Scan for the cell matching the given text and deliver its (X, Y) coordinate at center. 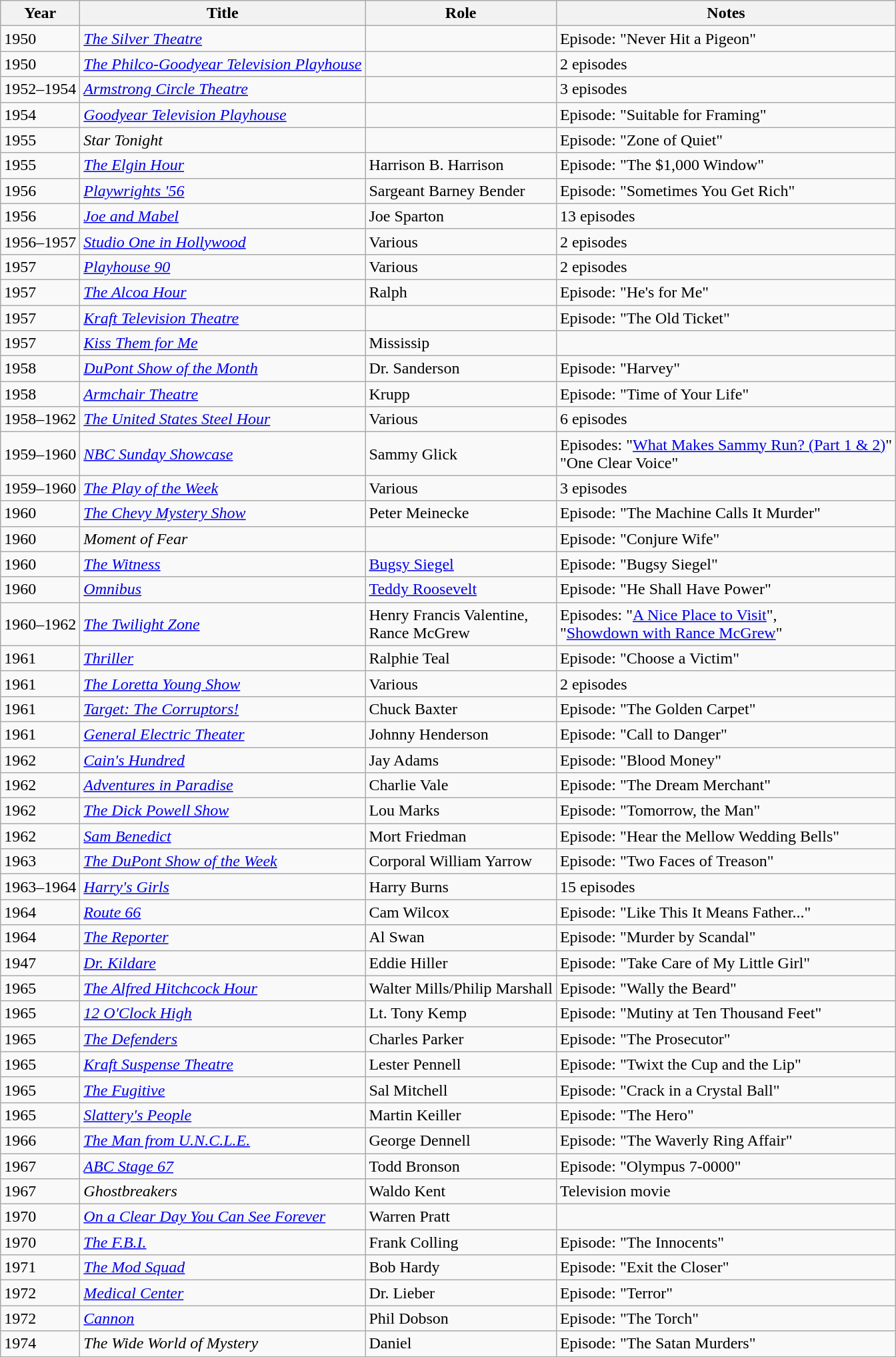
George Dennell (461, 1140)
Episode: "The Satan Murders" (725, 1344)
Episode: "Harvey" (725, 369)
The Twilight Zone (223, 624)
1954 (40, 115)
The Mod Squad (223, 1268)
Daniel (461, 1344)
The Wide World of Mystery (223, 1344)
Adventures in Paradise (223, 786)
Cain's Hundred (223, 760)
Playhouse 90 (223, 267)
Episode: "Tomorrow, the Man" (725, 811)
Lou Marks (461, 811)
The Loretta Young Show (223, 684)
Ghostbreakers (223, 1192)
The Silver Theatre (223, 39)
Episode: "Terror" (725, 1293)
Mississip (461, 343)
Episode: "The Golden Carpet" (725, 709)
ABC Stage 67 (223, 1166)
Harry Burns (461, 887)
Role (461, 13)
Sam Benedict (223, 836)
Slattery's People (223, 1115)
Television movie (725, 1192)
Todd Bronson (461, 1166)
The Alcoa Hour (223, 292)
Armchair Theatre (223, 394)
Charlie Vale (461, 786)
Episode: "Wally the Beard" (725, 988)
The Philco-Goodyear Television Playhouse (223, 64)
Goodyear Television Playhouse (223, 115)
Lester Pennell (461, 1064)
15 episodes (725, 887)
Episode: "Never Hit a Pigeon" (725, 39)
The DuPont Show of the Week (223, 862)
Studio One in Hollywood (223, 241)
Episode: "The Innocents" (725, 1242)
General Electric Theater (223, 734)
Episode: "The Old Ticket" (725, 318)
1974 (40, 1344)
The Dick Powell Show (223, 811)
1963 (40, 862)
Episode: "Crack in a Crystal Ball" (725, 1090)
Moment of Fear (223, 539)
Notes (725, 13)
Episode: "Twixt the Cup and the Lip" (725, 1064)
Ralphie Teal (461, 658)
12 O'Clock High (223, 1014)
Episode: "Choose a Victim" (725, 658)
Martin Keiller (461, 1115)
Corporal William Yarrow (461, 862)
Episode: "Blood Money" (725, 760)
Joe and Mabel (223, 216)
DuPont Show of the Month (223, 369)
Charles Parker (461, 1039)
Medical Center (223, 1293)
1966 (40, 1140)
Walter Mills/Philip Marshall (461, 988)
The Reporter (223, 938)
Mort Friedman (461, 836)
Dr. Kildare (223, 963)
Episode: "He's for Me" (725, 292)
The Witness (223, 564)
Episode: "The Torch" (725, 1318)
Kraft Suspense Theatre (223, 1064)
Chuck Baxter (461, 709)
Kraft Television Theatre (223, 318)
Episode: "The Hero" (725, 1115)
Joe Sparton (461, 216)
Episode: "Like This It Means Father..." (725, 912)
Sal Mitchell (461, 1090)
Peter Meinecke (461, 513)
Episode: "Two Faces of Treason" (725, 862)
Bugsy Siegel (461, 564)
Episodes: "A Nice Place to Visit","Showdown with Rance McGrew" (725, 624)
Episode: "Mutiny at Ten Thousand Feet" (725, 1014)
The Elgin Hour (223, 165)
The Man from U.N.C.L.E. (223, 1140)
Route 66 (223, 912)
NBC Sunday Showcase (223, 453)
1963–1964 (40, 887)
13 episodes (725, 216)
Dr. Sanderson (461, 369)
Cam Wilcox (461, 912)
Target: The Corruptors! (223, 709)
Dr. Lieber (461, 1293)
Playwrights '56 (223, 191)
Waldo Kent (461, 1192)
Johnny Henderson (461, 734)
Sargeant Barney Bender (461, 191)
The Chevy Mystery Show (223, 513)
Episode: "The Dream Merchant" (725, 786)
Star Tonight (223, 140)
Thriller (223, 658)
Kiss Them for Me (223, 343)
1956–1957 (40, 241)
Ralph (461, 292)
Al Swan (461, 938)
Bob Hardy (461, 1268)
Year (40, 13)
Eddie Hiller (461, 963)
The F.B.I. (223, 1242)
Jay Adams (461, 760)
Episode: "Zone of Quiet" (725, 140)
Episode: "Call to Danger" (725, 734)
On a Clear Day You Can See Forever (223, 1217)
Episode: "Bugsy Siegel" (725, 564)
1960–1962 (40, 624)
Frank Colling (461, 1242)
Harry's Girls (223, 887)
Sammy Glick (461, 453)
Krupp (461, 394)
1958–1962 (40, 419)
Episode: "He Shall Have Power" (725, 589)
The Alfred Hitchcock Hour (223, 988)
Episode: "The $1,000 Window" (725, 165)
Episode: "Suitable for Framing" (725, 115)
Episode: "Conjure Wife" (725, 539)
Warren Pratt (461, 1217)
6 episodes (725, 419)
Episode: "Sometimes You Get Rich" (725, 191)
Episode: "Murder by Scandal" (725, 938)
Episode: "The Waverly Ring Affair" (725, 1140)
Lt. Tony Kemp (461, 1014)
Episode: "Time of Your Life" (725, 394)
Episode: "Exit the Closer" (725, 1268)
The Play of the Week (223, 488)
Teddy Roosevelt (461, 589)
Armstrong Circle Theatre (223, 89)
Episode: "Hear the Mellow Wedding Bells" (725, 836)
Title (223, 13)
The Defenders (223, 1039)
Episode: "The Machine Calls It Murder" (725, 513)
The Fugitive (223, 1090)
Episode: "The Prosecutor" (725, 1039)
Episodes: "What Makes Sammy Run? (Part 1 & 2)""One Clear Voice" (725, 453)
1952–1954 (40, 89)
1971 (40, 1268)
Cannon (223, 1318)
Harrison B. Harrison (461, 165)
The United States Steel Hour (223, 419)
Episode: "Take Care of My Little Girl" (725, 963)
1947 (40, 963)
Episode: "Olympus 7-0000" (725, 1166)
Henry Francis Valentine,Rance McGrew (461, 624)
Phil Dobson (461, 1318)
Omnibus (223, 589)
